Pinpoint the cell where the given text exists, returning its (x, y) midpoint coordinate. 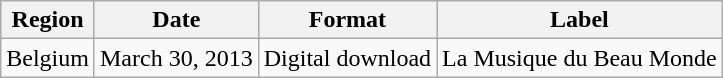
March 30, 2013 (176, 58)
Region (48, 20)
Belgium (48, 58)
La Musique du Beau Monde (580, 58)
Date (176, 20)
Format (347, 20)
Label (580, 20)
Digital download (347, 58)
